Provide the [x, y] coordinate of the cell's center where the given text is located.  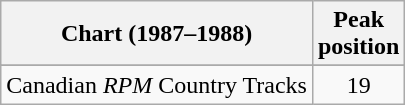
19 [358, 85]
Chart (1987–1988) [157, 34]
Peakposition [358, 34]
Canadian RPM Country Tracks [157, 85]
